For the text-containing cell, return its midpoint in (X, Y) coordinate format. 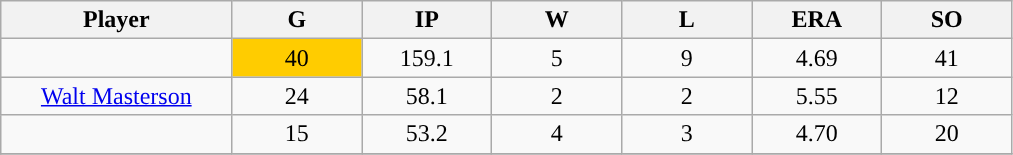
20 (947, 134)
5 (557, 58)
Player (116, 20)
L (687, 20)
24 (297, 96)
W (557, 20)
Walt Masterson (116, 96)
3 (687, 134)
IP (427, 20)
ERA (817, 20)
40 (297, 58)
41 (947, 58)
9 (687, 58)
4 (557, 134)
4.69 (817, 58)
53.2 (427, 134)
4.70 (817, 134)
5.55 (817, 96)
15 (297, 134)
SO (947, 20)
159.1 (427, 58)
12 (947, 96)
G (297, 20)
58.1 (427, 96)
